Capture the cell that displays the provided text and extract its [x, y] central coordinate. 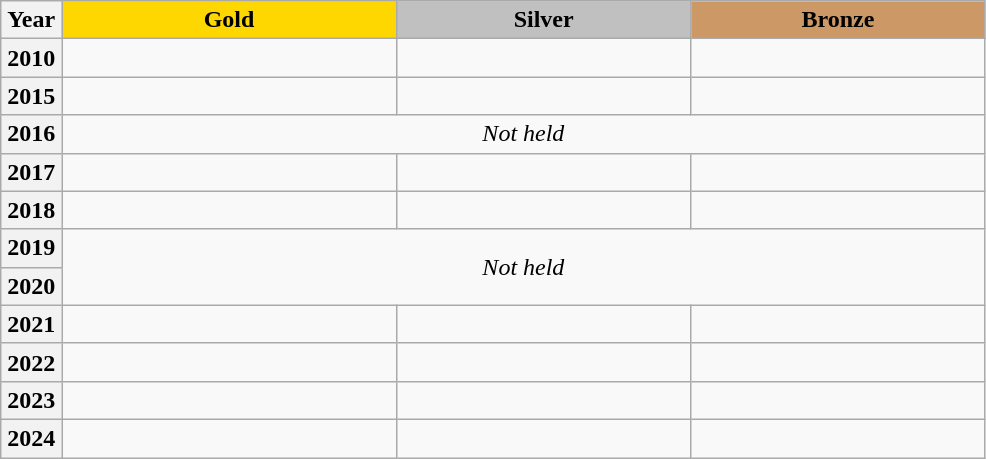
2016 [32, 134]
2023 [32, 400]
Year [32, 20]
2020 [32, 286]
2019 [32, 248]
2024 [32, 438]
2010 [32, 58]
2021 [32, 324]
2018 [32, 210]
Silver [543, 20]
2015 [32, 96]
Gold [230, 20]
2017 [32, 172]
Bronze [838, 20]
2022 [32, 362]
